Detect which cell encompasses the target text, then output its [X, Y] center coordinate. 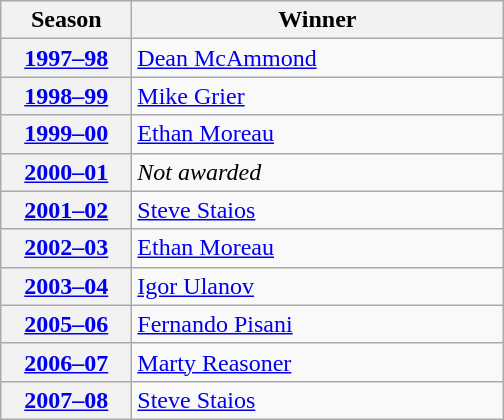
Mike Grier [318, 96]
2006–07 [66, 362]
2007–08 [66, 400]
2000–01 [66, 172]
Fernando Pisani [318, 324]
Season [66, 20]
1998–99 [66, 96]
Dean McAmmond [318, 58]
Winner [318, 20]
Marty Reasoner [318, 362]
Not awarded [318, 172]
1997–98 [66, 58]
2003–04 [66, 286]
1999–00 [66, 134]
Igor Ulanov [318, 286]
2005–06 [66, 324]
2001–02 [66, 210]
2002–03 [66, 248]
